Determine the (x, y) coordinate at the center of the cell enclosing the given text.  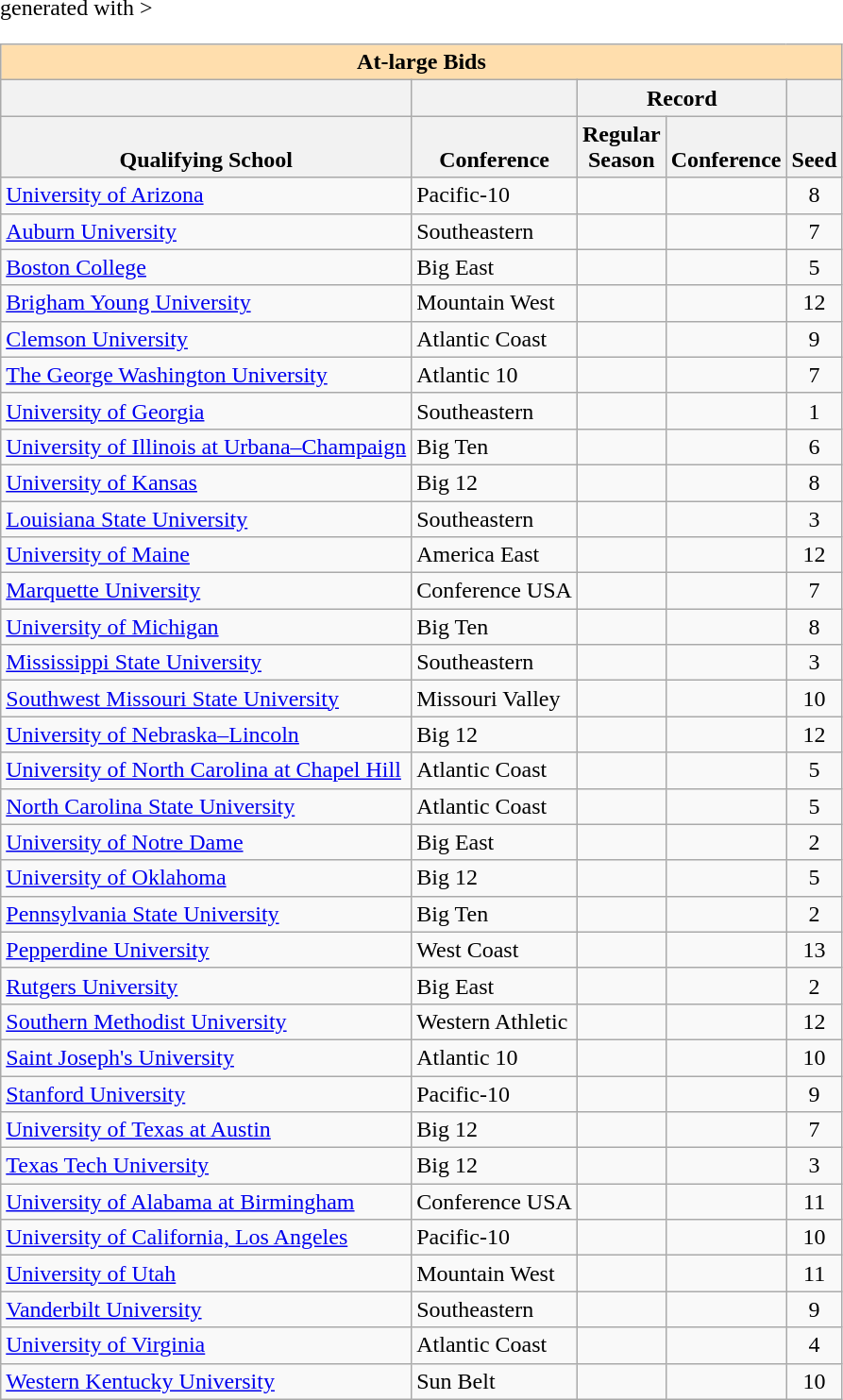
At-large Bids (421, 62)
Brigham Young University (206, 303)
Boston College (206, 267)
Southwest Missouri State University (206, 699)
4 (814, 1345)
University of Illinois at Urbana–Champaign (206, 447)
13 (814, 950)
University of California, Los Angeles (206, 1238)
Auburn University (206, 231)
Saint Joseph's University (206, 1057)
Pennsylvania State University (206, 914)
Record (682, 98)
North Carolina State University (206, 806)
Missouri Valley (495, 699)
Vanderbilt University (206, 1309)
University of Georgia (206, 411)
University of Arizona (206, 195)
Sun Belt (495, 1381)
Pepperdine University (206, 950)
1 (814, 411)
University of Virginia (206, 1345)
University of Kansas (206, 482)
Texas Tech University (206, 1166)
6 (814, 447)
University of North Carolina at Chapel Hill (206, 770)
University of Maine (206, 555)
Western Kentucky University (206, 1381)
Marquette University (206, 591)
West Coast (495, 950)
University of Alabama at Birmingham (206, 1202)
University of Nebraska–Lincoln (206, 734)
Western Athletic (495, 1021)
University of Michigan (206, 627)
University of Oklahoma (206, 878)
The George Washington University (206, 375)
Rutgers University (206, 986)
Southern Methodist University (206, 1021)
University of Texas at Austin (206, 1130)
Regular Season (621, 147)
Stanford University (206, 1094)
University of Utah (206, 1273)
Clemson University (206, 339)
Seed (814, 147)
Mississippi State University (206, 663)
Louisiana State University (206, 518)
Qualifying School (206, 147)
America East (495, 555)
University of Notre Dame (206, 842)
